Scan for the cell matching the given text and deliver its (x, y) coordinate at center. 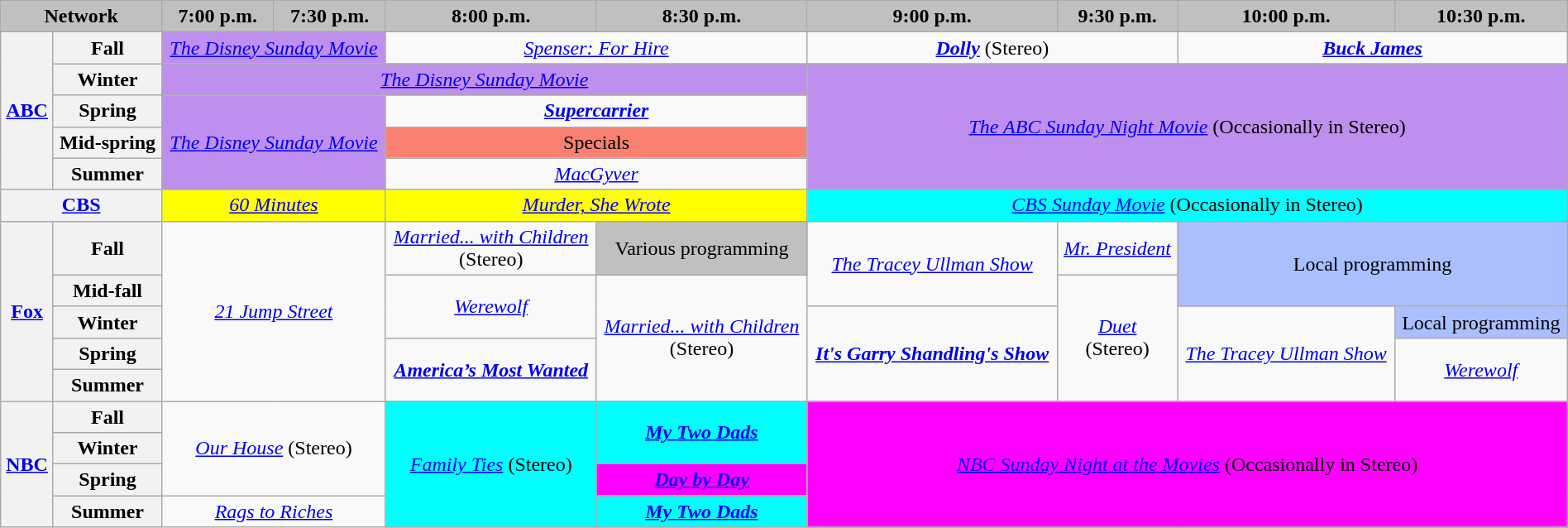
CBS (81, 205)
Mid-spring (108, 142)
Fox (27, 311)
Supercarrier (596, 111)
Spenser: For Hire (596, 48)
Network (81, 17)
Various programming (701, 248)
21 Jump Street (275, 311)
10:00 p.m. (1287, 17)
7:30 p.m. (329, 17)
ABC (27, 111)
America’s Most Wanted (491, 369)
The ABC Sunday Night Movie (Occasionally in Stereo) (1188, 127)
Rags to Riches (275, 511)
Family Ties (Stereo) (491, 463)
7:00 p.m. (218, 17)
Specials (596, 142)
9:00 p.m. (933, 17)
Duet(Stereo) (1116, 338)
8:30 p.m. (701, 17)
MacGyver (596, 174)
NBC (27, 463)
NBC Sunday Night at the Movies (Occasionally in Stereo) (1188, 463)
Dolly (Stereo) (992, 48)
Mid-fall (108, 290)
Our House (Stereo) (275, 448)
8:00 p.m. (491, 17)
Murder, She Wrote (596, 205)
Buck James (1373, 48)
CBS Sunday Movie (Occasionally in Stereo) (1188, 205)
60 Minutes (275, 205)
Mr. President (1116, 248)
10:30 p.m. (1480, 17)
It's Garry Shandling's Show (933, 353)
9:30 p.m. (1116, 17)
Day by Day (701, 480)
